Identify which cell holds the provided text, then report its (X, Y) central coordinate. 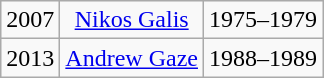
Andrew Gaze (132, 58)
2013 (30, 58)
Nikos Galis (132, 20)
2007 (30, 20)
1988–1989 (262, 58)
1975–1979 (262, 20)
